Provide the (X, Y) coordinate of the cell's center where the given text is located.  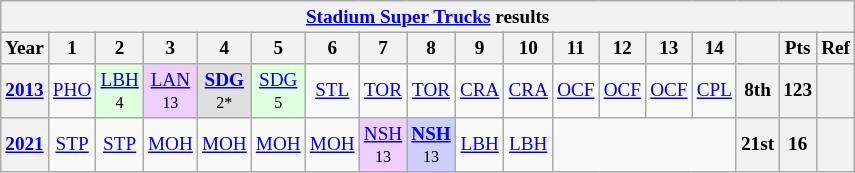
16 (798, 145)
21st (757, 145)
2 (120, 48)
SDG2* (224, 91)
Year (25, 48)
14 (714, 48)
11 (576, 48)
PHO (72, 91)
2013 (25, 91)
6 (332, 48)
8th (757, 91)
9 (480, 48)
2021 (25, 145)
5 (278, 48)
Ref (836, 48)
STL (332, 91)
LBH4 (120, 91)
3 (170, 48)
123 (798, 91)
13 (669, 48)
10 (528, 48)
12 (622, 48)
LAN13 (170, 91)
CPL (714, 91)
8 (432, 48)
Stadium Super Trucks results (428, 17)
4 (224, 48)
SDG5 (278, 91)
Pts (798, 48)
1 (72, 48)
7 (383, 48)
